Find where the given text appears and provide that cell's center as [x, y] coordinate. 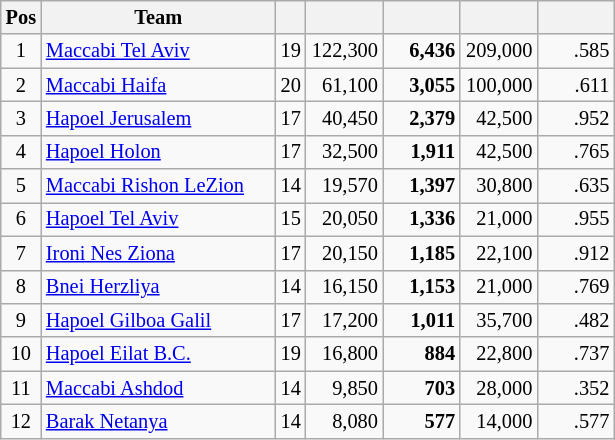
9,850 [344, 388]
.769 [576, 287]
10 [21, 354]
3,055 [422, 85]
5 [21, 186]
1,336 [422, 219]
11 [21, 388]
1,011 [422, 320]
35,700 [498, 320]
3 [21, 118]
15 [291, 219]
61,100 [344, 85]
Team [158, 17]
22,100 [498, 253]
.952 [576, 118]
20,050 [344, 219]
209,000 [498, 51]
19,570 [344, 186]
12 [21, 421]
8,080 [344, 421]
20,150 [344, 253]
1 [21, 51]
.611 [576, 85]
Hapoel Eilat B.C. [158, 354]
1,911 [422, 152]
Hapoel Jerusalem [158, 118]
.482 [576, 320]
884 [422, 354]
20 [291, 85]
122,300 [344, 51]
30,800 [498, 186]
1,153 [422, 287]
Maccabi Rishon LeZion [158, 186]
16,800 [344, 354]
2 [21, 85]
Barak Netanya [158, 421]
32,500 [344, 152]
40,450 [344, 118]
Hapoel Holon [158, 152]
8 [21, 287]
.912 [576, 253]
22,800 [498, 354]
Maccabi Tel Aviv [158, 51]
28,000 [498, 388]
1,397 [422, 186]
17,200 [344, 320]
.635 [576, 186]
.737 [576, 354]
.765 [576, 152]
Hapoel Gilboa Galil [158, 320]
Bnei Herzliya [158, 287]
Hapoel Tel Aviv [158, 219]
.577 [576, 421]
6 [21, 219]
4 [21, 152]
Maccabi Haifa [158, 85]
1,185 [422, 253]
2,379 [422, 118]
577 [422, 421]
.352 [576, 388]
.955 [576, 219]
16,150 [344, 287]
Pos [21, 17]
9 [21, 320]
.585 [576, 51]
100,000 [498, 85]
Ironi Nes Ziona [158, 253]
14,000 [498, 421]
703 [422, 388]
6,436 [422, 51]
Maccabi Ashdod [158, 388]
7 [21, 253]
